Locate the cell with the specified text and output its [X, Y] center coordinate. 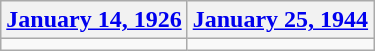
January 14, 1926 [94, 20]
January 25, 1944 [280, 20]
